Output the (X, Y) coordinate of the center of the cell containing the given text.  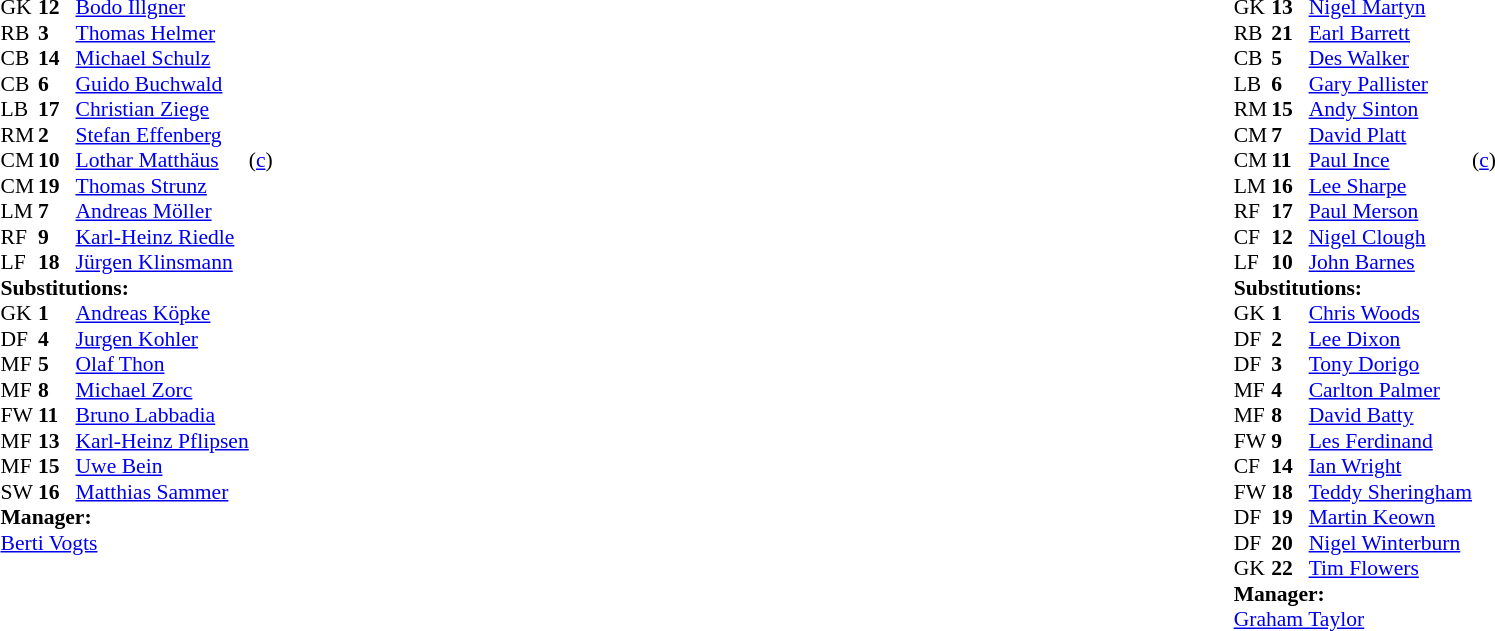
Paul Ince (1390, 161)
Thomas Helmer (162, 33)
Olaf Thon (162, 365)
20 (1290, 543)
Karl-Heinz Pflipsen (162, 441)
Lothar Matthäus (162, 161)
John Barnes (1390, 263)
Teddy Sheringham (1390, 492)
21 (1290, 33)
David Batty (1390, 415)
Andreas Köpke (162, 313)
Tim Flowers (1390, 569)
Thomas Strunz (162, 186)
Jürgen Klinsmann (162, 263)
Michael Zorc (162, 390)
Uwe Bein (162, 467)
Andy Sinton (1390, 109)
Nigel Winterburn (1390, 543)
13 (57, 441)
David Platt (1390, 135)
Carlton Palmer (1390, 390)
Ian Wright (1390, 467)
Les Ferdinand (1390, 441)
Bruno Labbadia (162, 415)
Tony Dorigo (1390, 365)
Matthias Sammer (162, 492)
Gary Pallister (1390, 84)
Stefan Effenberg (162, 135)
Berti Vogts (124, 543)
Lee Dixon (1390, 339)
SW (19, 492)
(c) (261, 161)
Earl Barrett (1390, 33)
22 (1290, 569)
Lee Sharpe (1390, 186)
12 (1290, 237)
Jurgen Kohler (162, 339)
Michael Schulz (162, 59)
Chris Woods (1390, 313)
Christian Ziege (162, 109)
Nigel Clough (1390, 237)
Des Walker (1390, 59)
Guido Buchwald (162, 84)
Martin Keown (1390, 517)
Karl-Heinz Riedle (162, 237)
Andreas Möller (162, 211)
Paul Merson (1390, 211)
